From the cell containing the given text, extract its center point as (X, Y) coordinate. 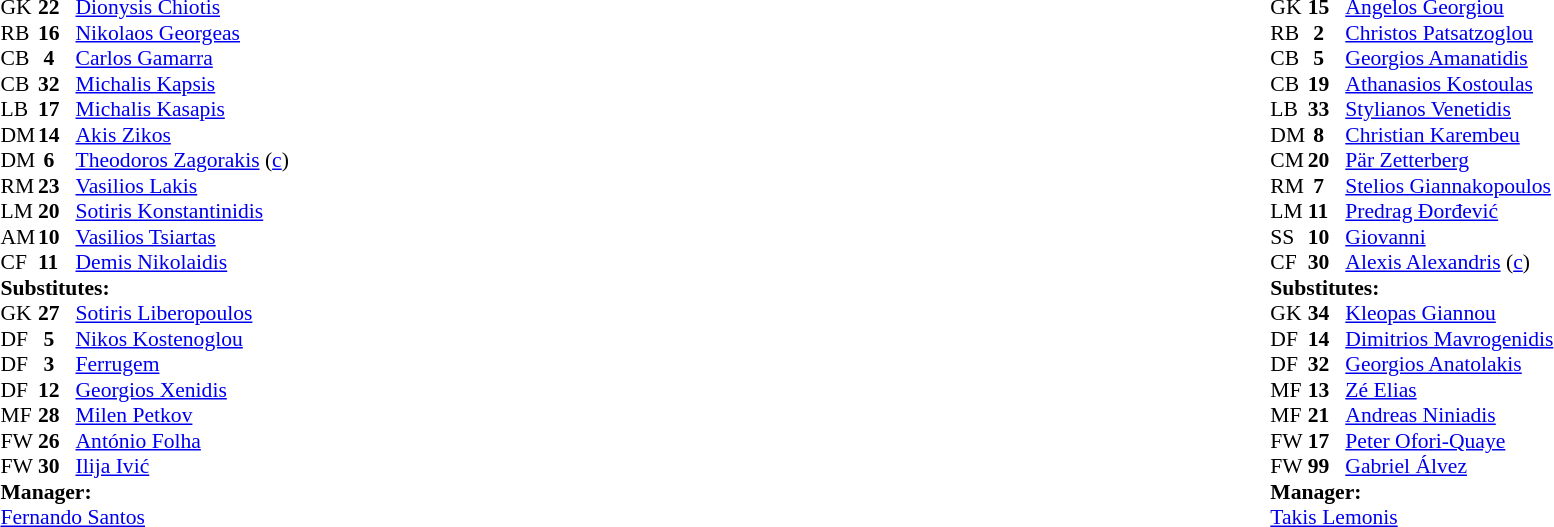
Manager: (147, 492)
13 (1327, 390)
Substitutes: (147, 288)
AM (19, 237)
Vasilios Lakis (182, 186)
23 (57, 186)
Ilija Ivić (182, 467)
7 (1327, 186)
Christian Karembeu (1449, 135)
Carlos Gamarra (182, 59)
Peter Ofori-Quaye (1449, 441)
99 (1327, 467)
CM (1289, 161)
Nikos Kostenoglou (182, 339)
Dimitrios Mavrogenidis (1449, 339)
Pär Zetterberg (1449, 161)
33 (1327, 109)
4 (57, 59)
SS (1289, 237)
Christos Patsatzoglou (1449, 33)
Athanasios Kostoulas (1449, 84)
Gabriel Álvez (1449, 467)
Kleopas Giannou (1449, 313)
Milen Petkov (182, 415)
Nikolaos Georgeas (182, 33)
Michalis Kapsis (182, 84)
Giovanni (1449, 237)
16 (57, 33)
Akis Zikos (182, 135)
Sotiris Liberopoulos (182, 313)
Alexis Alexandris (c) (1449, 263)
Stylianos Venetidis (1449, 109)
Andreas Niniadis (1449, 415)
28 (57, 415)
27 (57, 313)
Theodoros Zagorakis (c) (182, 161)
Georgios Amanatidis (1449, 59)
12 (57, 390)
19 (1327, 84)
Ferrugem (182, 365)
Sotiris Konstantinidis (182, 211)
António Folha (182, 441)
8 (1327, 135)
26 (57, 441)
Vasilios Tsiartas (182, 237)
Michalis Kasapis (182, 109)
Zé Elias (1449, 390)
Predrag Đorđević (1449, 211)
3 (57, 365)
34 (1327, 313)
2 (1327, 33)
Georgios Xenidis (182, 390)
Demis Nikolaidis (182, 263)
21 (1327, 415)
Stelios Giannakopoulos (1449, 186)
6 (57, 161)
Georgios Anatolakis (1449, 365)
